From the cell containing the given text, extract its center point as (x, y) coordinate. 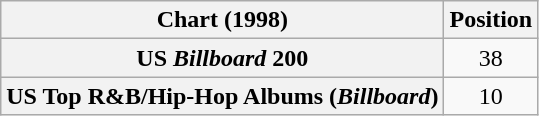
38 (491, 58)
Chart (1998) (222, 20)
10 (491, 96)
US Billboard 200 (222, 58)
US Top R&B/Hip-Hop Albums (Billboard) (222, 96)
Position (491, 20)
